Provide the [X, Y] coordinate of the cell's center where the given text is located.  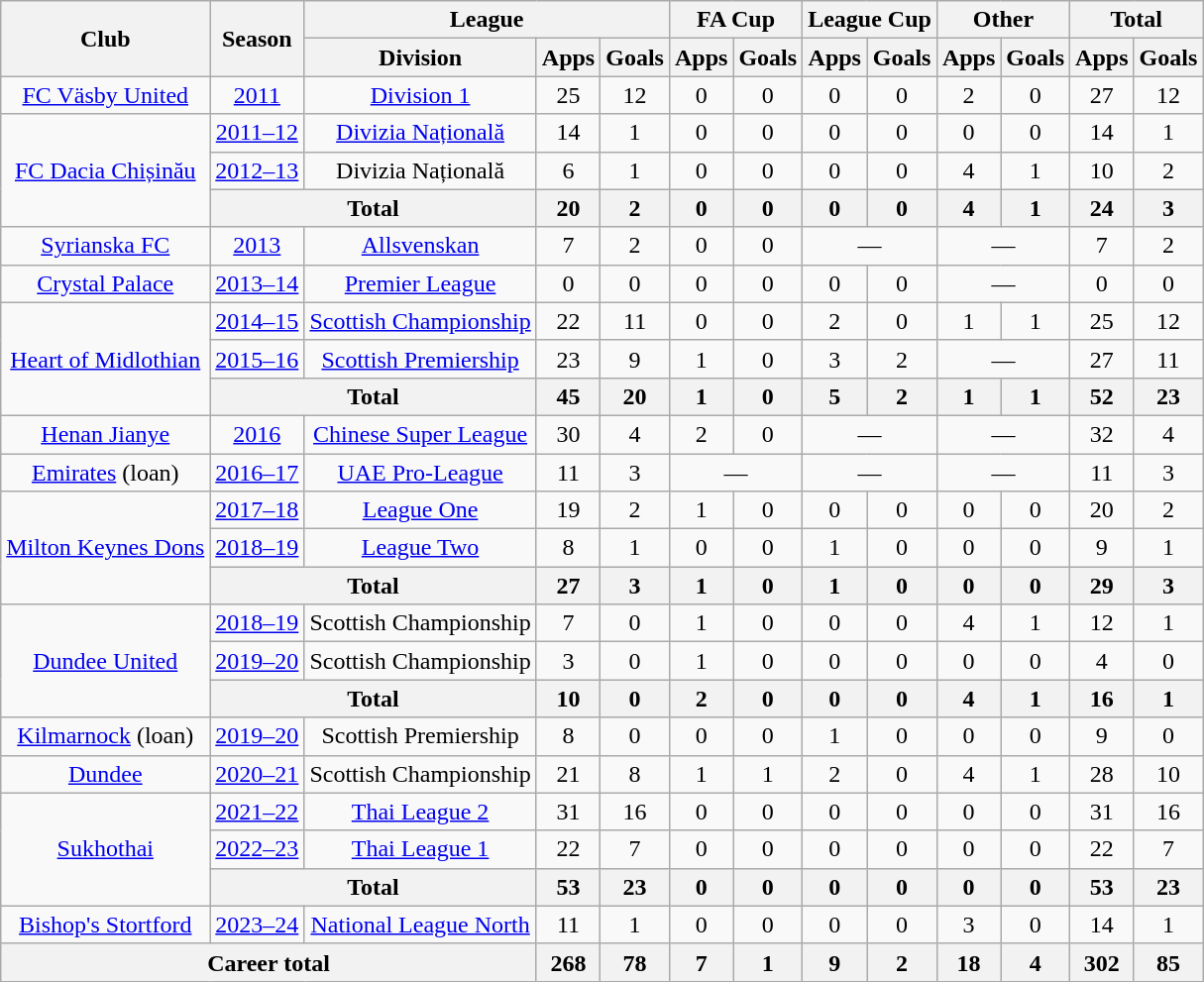
45 [568, 396]
2020–21 [258, 774]
2016–17 [258, 473]
National League North [420, 925]
Sukhothai [105, 849]
Milton Keynes Dons [105, 548]
Thai League 1 [420, 849]
52 [1102, 396]
32 [1102, 434]
FC Väsby United [105, 95]
League Two [420, 548]
Bishop's Stortford [105, 925]
Henan Jianye [105, 434]
2013 [258, 246]
2016 [258, 434]
Club [105, 39]
Season [258, 39]
18 [968, 962]
2013–14 [258, 283]
Dundee [105, 774]
Career total [270, 962]
21 [568, 774]
78 [635, 962]
85 [1168, 962]
2017–18 [258, 510]
6 [568, 170]
Thai League 2 [420, 812]
2011–12 [258, 133]
Syrianska FC [105, 246]
Premier League [420, 283]
Emirates (loan) [105, 473]
2014–15 [258, 321]
Kilmarnock (loan) [105, 736]
Chinese Super League [420, 434]
FC Dacia Chișinău [105, 170]
2012–13 [258, 170]
2015–16 [258, 359]
302 [1102, 962]
2021–22 [258, 812]
2023–24 [258, 925]
Division [420, 57]
League One [420, 510]
Crystal Palace [105, 283]
UAE Pro-League [420, 473]
Heart of Midlothian [105, 359]
Dundee United [105, 661]
League [488, 20]
2011 [258, 95]
5 [834, 396]
19 [568, 510]
FA Cup [735, 20]
30 [568, 434]
Allsvenskan [420, 246]
28 [1102, 774]
2022–23 [258, 849]
League Cup [870, 20]
268 [568, 962]
24 [1102, 208]
Division 1 [420, 95]
29 [1102, 586]
Other [1003, 20]
